Search for the cell housing the specified text and yield its (X, Y) center coordinate. 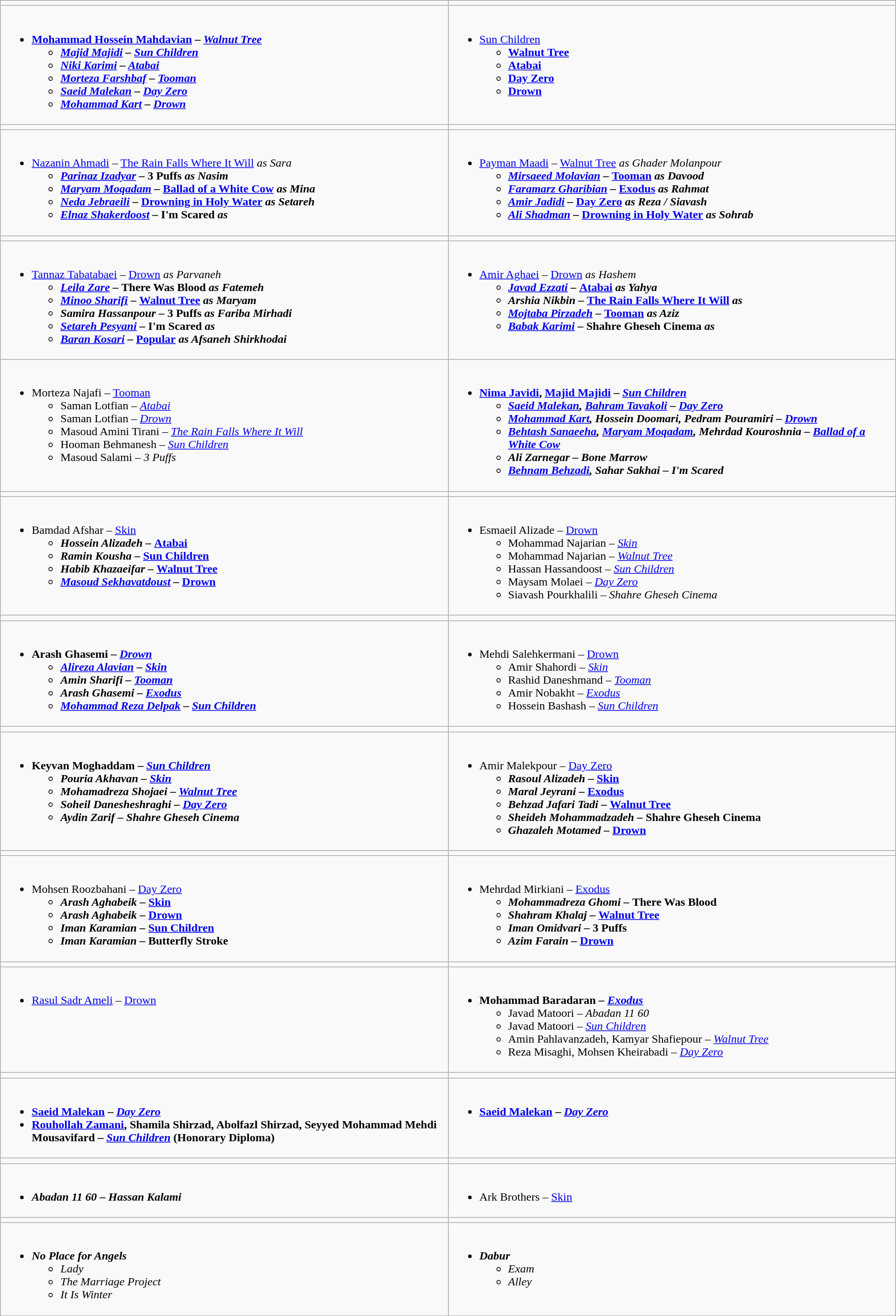
Mehdi Salehkermani – DrownAmir Shahordi – SkinRashid Daneshmand – ToomanAmir Nobakht – ExodusHossein Bashash – Sun Children (672, 673)
DaburExamAlley (672, 1269)
Ark Brothers – Skin (672, 1190)
Mohsen Roozbahani – Day ZeroArash Aghabeik – SkinArash Aghabeik – DrownIman Karamian – Sun ChildrenIman Karamian – Butterfly Stroke (224, 909)
Rasul Sadr Ameli – Drown (224, 1020)
Bamdad Afshar – SkinHossein Alizadeh – AtabaiRamin Kousha – Sun ChildrenHabib Khazaeifar – Walnut TreeMasoud Sekhavatdoust – Drown (224, 556)
Mehrdad Mirkiani – ExodusMohammadreza Ghomi – There Was BloodShahram Khalaj – Walnut TreeIman Omidvari – 3 PuffsAzim Farain – Drown (672, 909)
Saeid Malekan – Day Zero (672, 1118)
Saeid Malekan – Day ZeroRouhollah Zamani, Shamila Shirzad, Abolfazl Shirzad, Seyyed Mohammad Mehdi Mousavifard – Sun Children (Honorary Diploma) (224, 1118)
Arash Ghasemi – DrownAlireza Alavian – SkinAmin Sharifi – ToomanArash Ghasemi – ExodusMohammad Reza Delpak – Sun Children (224, 673)
No Place for AngelsLadyThe Marriage ProjectIt Is Winter (224, 1269)
Sun ChildrenWalnut TreeAtabaiDay ZeroDrown (672, 65)
Abadan 11 60 – Hassan Kalami (224, 1190)
